Detect which cell encompasses the target text, then output its [x, y] center coordinate. 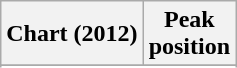
Peakposition [189, 34]
Chart (2012) [72, 34]
